Provide the (X, Y) coordinate of the cell's center where the given text is located.  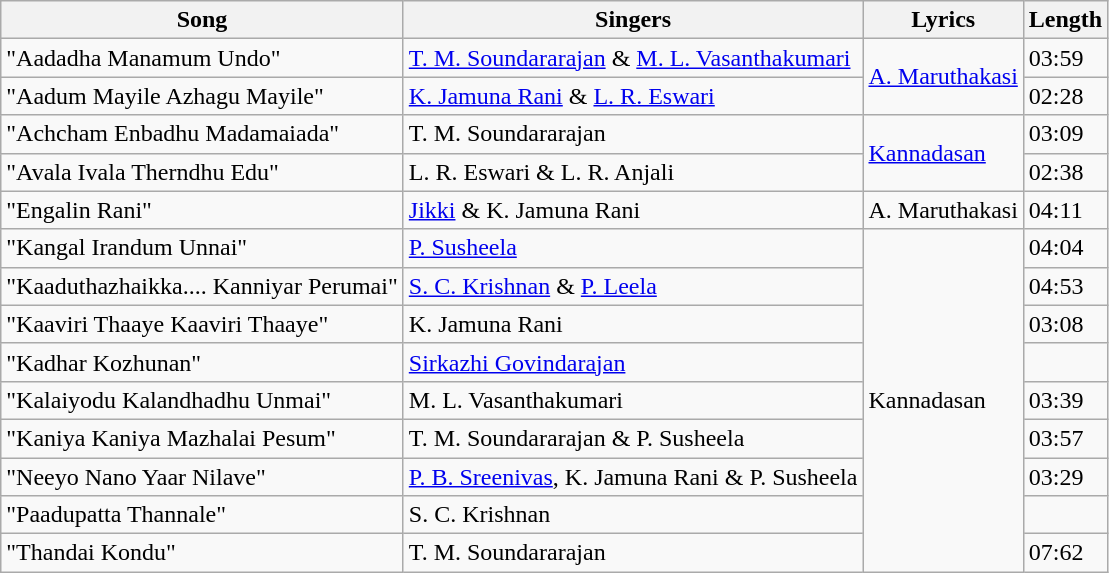
03:08 (1065, 324)
"Kaaviri Thaaye Kaaviri Thaaye" (202, 324)
"Kangal Irandum Unnai" (202, 248)
Sirkazhi Govindarajan (633, 362)
04:04 (1065, 248)
Song (202, 20)
Singers (633, 20)
"Avala Ivala Therndhu Edu" (202, 172)
S. C. Krishnan (633, 515)
"Aadadha Manamum Undo" (202, 58)
Lyrics (943, 20)
03:29 (1065, 477)
T. M. Soundararajan & P. Susheela (633, 438)
K. Jamuna Rani & L. R. Eswari (633, 96)
03:57 (1065, 438)
03:09 (1065, 134)
Length (1065, 20)
T. M. Soundararajan & M. L. Vasanthakumari (633, 58)
07:62 (1065, 553)
"Kaaduthazhaikka.... Kanniyar Perumai" (202, 286)
02:38 (1065, 172)
03:59 (1065, 58)
04:53 (1065, 286)
S. C. Krishnan & P. Leela (633, 286)
"Aadum Mayile Azhagu Mayile" (202, 96)
M. L. Vasanthakumari (633, 400)
K. Jamuna Rani (633, 324)
"Engalin Rani" (202, 210)
"Kaniya Kaniya Mazhalai Pesum" (202, 438)
"Paadupatta Thannale" (202, 515)
"Achcham Enbadhu Madamaiada" (202, 134)
04:11 (1065, 210)
03:39 (1065, 400)
"Kalaiyodu Kalandhadhu Unmai" (202, 400)
"Neeyo Nano Yaar Nilave" (202, 477)
"Kadhar Kozhunan" (202, 362)
Jikki & K. Jamuna Rani (633, 210)
02:28 (1065, 96)
P. B. Sreenivas, K. Jamuna Rani & P. Susheela (633, 477)
P. Susheela (633, 248)
"Thandai Kondu" (202, 553)
L. R. Eswari & L. R. Anjali (633, 172)
